Locate the cell with the specified text and output its [x, y] center coordinate. 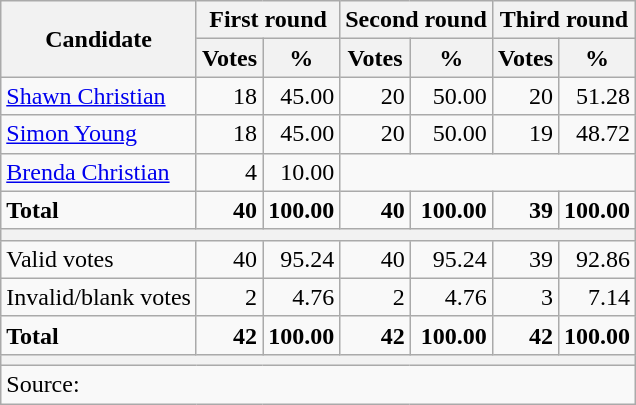
4 [229, 172]
Invalid/blank votes [99, 297]
Brenda Christian [99, 172]
Source: [318, 384]
Third round [564, 20]
3 [525, 297]
Simon Young [99, 134]
Valid votes [99, 259]
48.72 [598, 134]
Candidate [99, 39]
19 [525, 134]
Shawn Christian [99, 96]
Second round [416, 20]
51.28 [598, 96]
First round [268, 20]
7.14 [598, 297]
92.86 [598, 259]
10.00 [302, 172]
